Identify which cell holds the provided text, then report its (x, y) central coordinate. 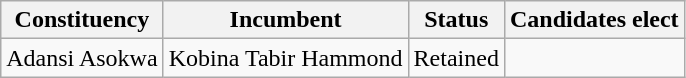
Retained (456, 58)
Candidates elect (594, 20)
Constituency (82, 20)
Incumbent (286, 20)
Adansi Asokwa (82, 58)
Kobina Tabir Hammond (286, 58)
Status (456, 20)
